Return [X, Y] of the center of cell containing provided text 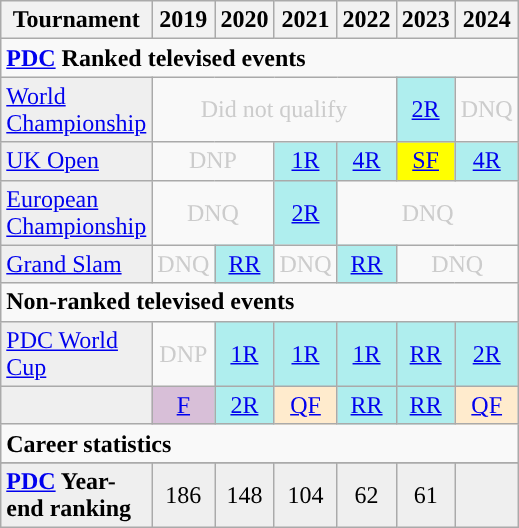
186 [184, 494]
2022 [366, 20]
104 [306, 494]
SF [426, 161]
61 [426, 494]
2024 [486, 20]
2020 [244, 20]
148 [244, 494]
2019 [184, 20]
62 [366, 494]
World Championship [76, 110]
Career statistics [260, 443]
European Championship [76, 212]
PDC Ranked televised events [260, 58]
Did not qualify [274, 110]
2023 [426, 20]
Non-ranked televised events [260, 302]
UK Open [76, 161]
2021 [306, 20]
PDC World Cup [76, 354]
Grand Slam [76, 264]
F [184, 405]
PDC Year-end ranking [76, 494]
Tournament [76, 20]
